Capture the cell that displays the provided text and extract its (X, Y) central coordinate. 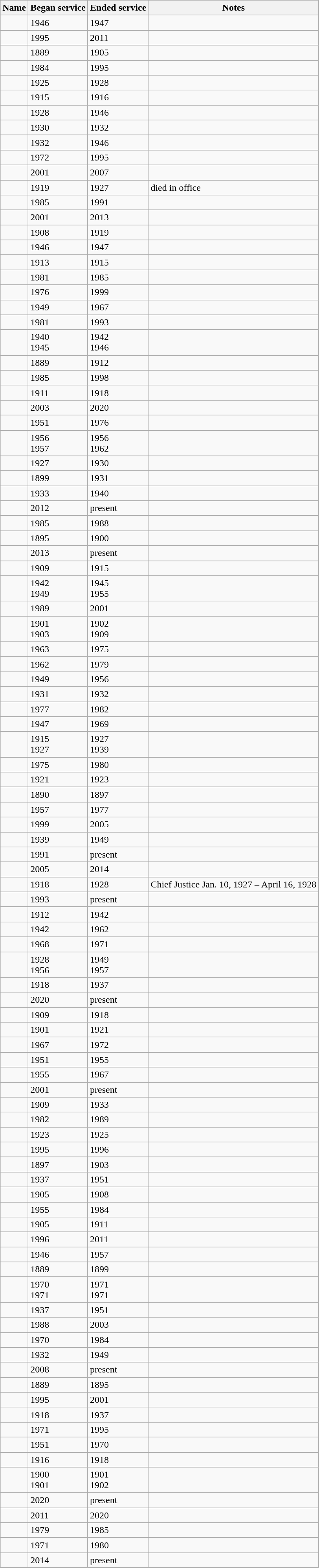
died in office (233, 188)
19021909 (118, 629)
19561962 (118, 443)
1900 (118, 538)
19011903 (58, 629)
1969 (118, 724)
1998 (118, 378)
1903 (118, 1164)
1913 (58, 262)
19001901 (58, 1480)
Notes (233, 8)
19711971 (118, 1289)
19451955 (118, 588)
19281956 (58, 965)
2007 (118, 172)
19561957 (58, 443)
Ended service (118, 8)
19401945 (58, 342)
Began service (58, 8)
1963 (58, 649)
1939 (58, 839)
19011902 (118, 1480)
2008 (58, 1370)
2012 (58, 508)
1968 (58, 944)
1890 (58, 795)
19151927 (58, 744)
19271939 (118, 744)
1901 (58, 1030)
19491957 (118, 965)
Name (14, 8)
Chief Justice Jan. 10, 1927 – April 16, 1928 (233, 884)
19421949 (58, 588)
19421946 (118, 342)
1940 (118, 493)
19701971 (58, 1289)
1956 (118, 679)
